Return the (X, Y) coordinate for the center point of the cell that contains the specified text.  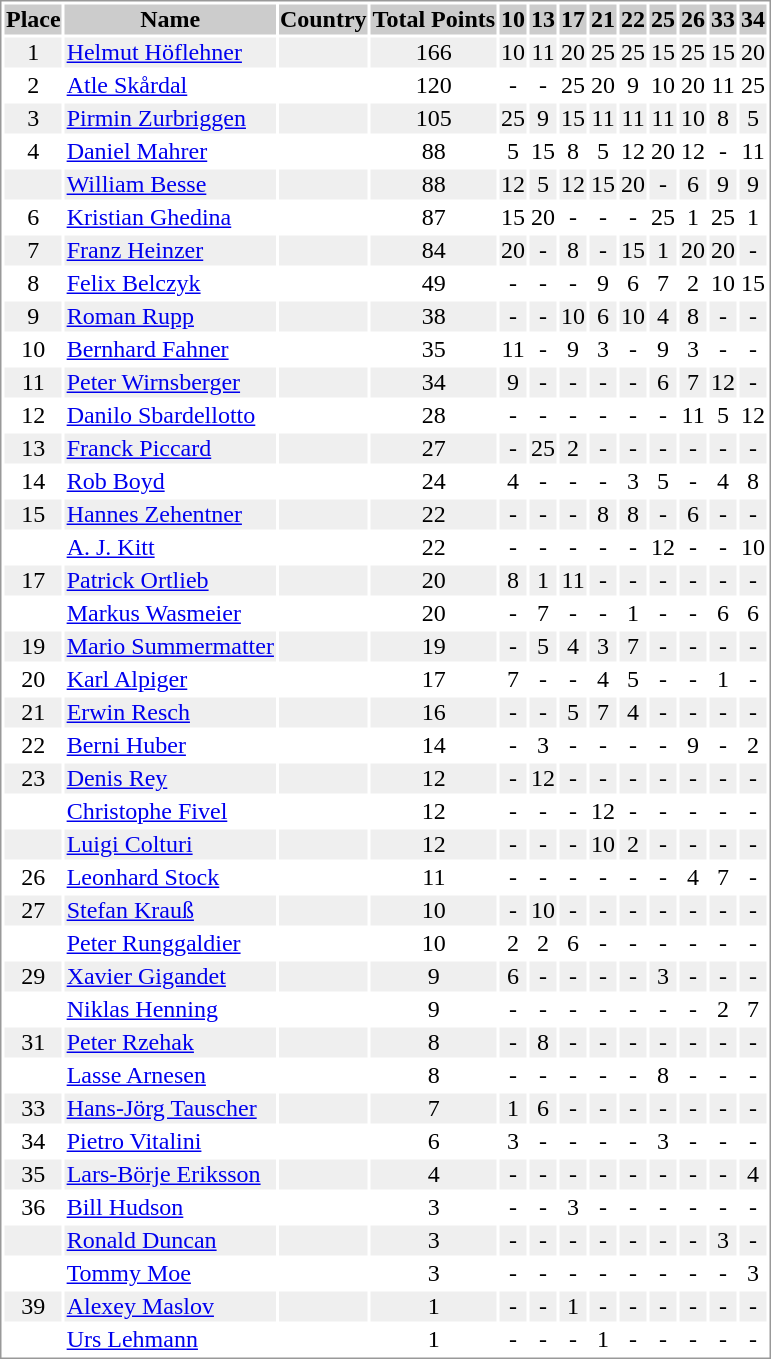
29 (33, 977)
William Besse (170, 185)
28 (434, 415)
Berni Huber (170, 745)
Daniel Mahrer (170, 151)
Leonhard Stock (170, 877)
Franck Piccard (170, 449)
Pietro Vitalini (170, 1141)
Alexey Maslov (170, 1307)
Kristian Ghedina (170, 217)
Niklas Henning (170, 1009)
Lasse Arnesen (170, 1075)
Bernhard Fahner (170, 349)
39 (33, 1307)
23 (33, 779)
A. J. Kitt (170, 547)
105 (434, 119)
Felix Belczyk (170, 283)
Erwin Resch (170, 713)
Peter Wirnsberger (170, 383)
Franz Heinzer (170, 251)
Urs Lehmann (170, 1339)
Helmut Höflehner (170, 53)
Luigi Colturi (170, 845)
Tommy Moe (170, 1273)
16 (434, 713)
Markus Wasmeier (170, 613)
Hans-Jörg Tauscher (170, 1109)
Xavier Gigandet (170, 977)
Place (33, 19)
120 (434, 85)
Pirmin Zurbriggen (170, 119)
Lars-Börje Eriksson (170, 1175)
Rob Boyd (170, 481)
Country (323, 19)
87 (434, 217)
Stefan Krauß (170, 911)
Mario Summermatter (170, 647)
Denis Rey (170, 779)
49 (434, 283)
31 (33, 1043)
38 (434, 317)
Danilo Sbardellotto (170, 415)
84 (434, 251)
36 (33, 1207)
Ronald Duncan (170, 1241)
166 (434, 53)
Bill Hudson (170, 1207)
Total Points (434, 19)
Hannes Zehentner (170, 515)
Peter Rzehak (170, 1043)
Peter Runggaldier (170, 943)
24 (434, 481)
Christophe Fivel (170, 811)
Atle Skårdal (170, 85)
Roman Rupp (170, 317)
Patrick Ortlieb (170, 581)
Name (170, 19)
Karl Alpiger (170, 679)
